Locate the cell with the specified text and output its [X, Y] center coordinate. 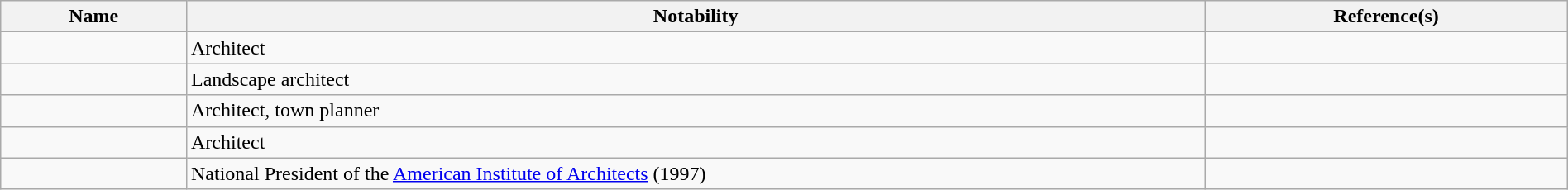
National President of the American Institute of Architects (1997) [695, 173]
Name [94, 17]
Reference(s) [1386, 17]
Landscape architect [695, 79]
Notability [695, 17]
Architect, town planner [695, 111]
